From the cell containing the given text, extract its center point as (X, Y) coordinate. 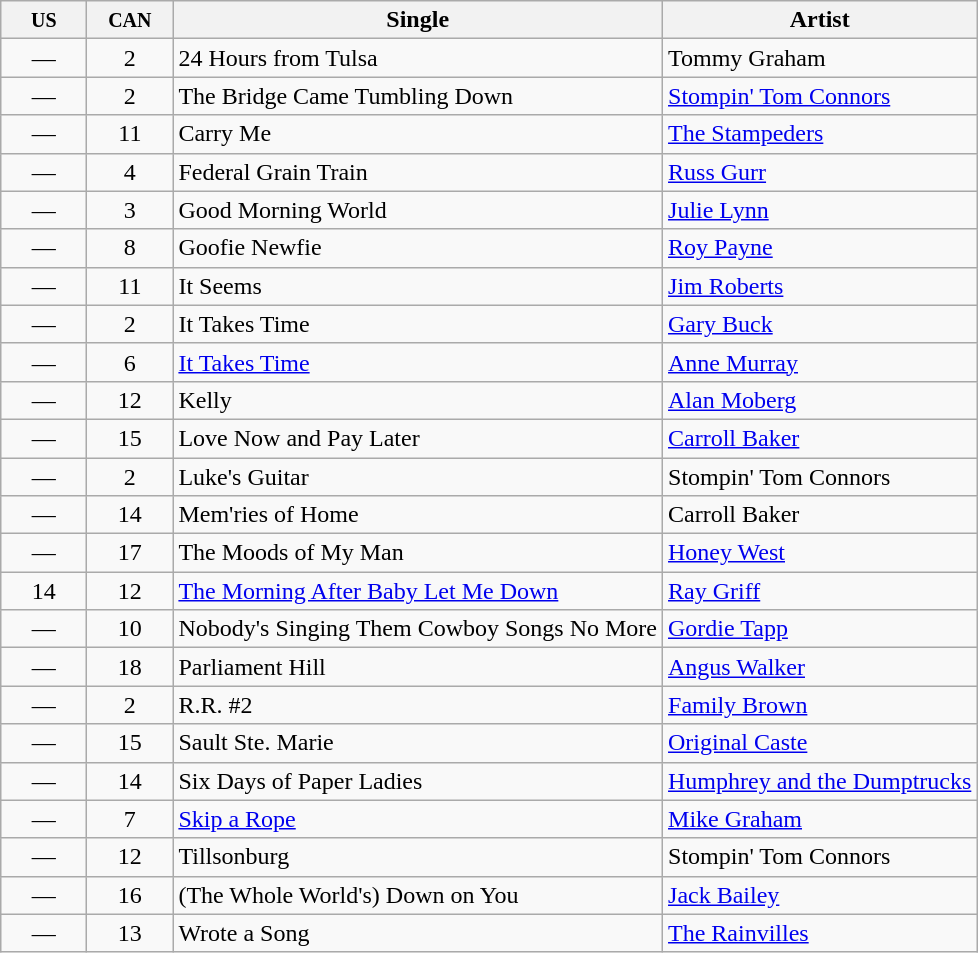
Angus Walker (820, 667)
Wrote a Song (418, 933)
(The Whole World's) Down on You (418, 895)
Mike Graham (820, 819)
Jack Bailey (820, 895)
Gordie Tapp (820, 629)
The Rainvilles (820, 933)
Original Caste (820, 743)
16 (130, 895)
Gary Buck (820, 324)
18 (130, 667)
The Bridge Came Tumbling Down (418, 96)
Family Brown (820, 705)
Artist (820, 20)
10 (130, 629)
R.R. #2 (418, 705)
Love Now and Pay Later (418, 438)
8 (130, 248)
Nobody's Singing Them Cowboy Songs No More (418, 629)
Carry Me (418, 134)
Kelly (418, 400)
Jim Roberts (820, 286)
Mem'ries of Home (418, 515)
Julie Lynn (820, 210)
It Seems (418, 286)
Federal Grain Train (418, 172)
Luke's Guitar (418, 477)
Roy Payne (820, 248)
Skip a Rope (418, 819)
Tillsonburg (418, 857)
Anne Murray (820, 362)
US (44, 20)
Humphrey and the Dumptrucks (820, 781)
3 (130, 210)
Alan Moberg (820, 400)
24 Hours from Tulsa (418, 58)
Six Days of Paper Ladies (418, 781)
The Morning After Baby Let Me Down (418, 591)
Honey West (820, 553)
13 (130, 933)
6 (130, 362)
Tommy Graham (820, 58)
Sault Ste. Marie (418, 743)
Goofie Newfie (418, 248)
Ray Griff (820, 591)
Parliament Hill (418, 667)
Good Morning World (418, 210)
17 (130, 553)
4 (130, 172)
The Stampeders (820, 134)
CAN (130, 20)
Single (418, 20)
The Moods of My Man (418, 553)
Russ Gurr (820, 172)
7 (130, 819)
